Extract the [X, Y] coordinate from the center of the cell holding the provided text.  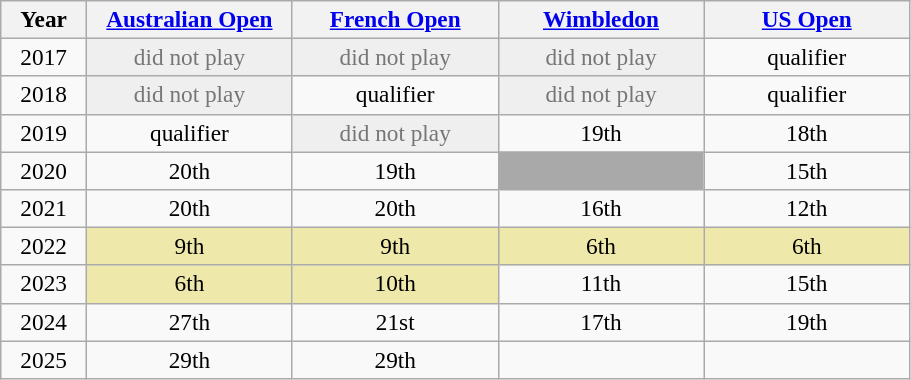
2024 [44, 322]
17th [601, 322]
US Open [807, 19]
12th [807, 208]
16th [601, 208]
2020 [44, 170]
10th [395, 284]
27th [190, 322]
2023 [44, 284]
2022 [44, 246]
2017 [44, 57]
2025 [44, 359]
2021 [44, 208]
2019 [44, 133]
Wimbledon [601, 19]
21st [395, 322]
2018 [44, 95]
Australian Open [190, 19]
French Open [395, 19]
11th [601, 284]
18th [807, 133]
Year [44, 19]
